Extract the (x, y) coordinate from the center of the cell holding the provided text.  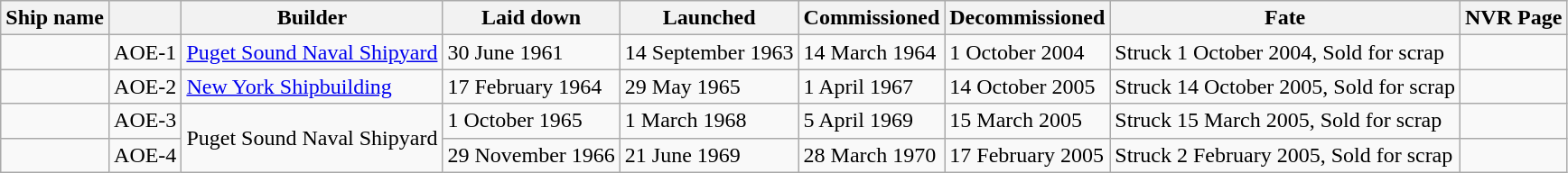
Struck 15 March 2005, Sold for scrap (1285, 121)
Decommissioned (1028, 18)
1 October 2004 (1028, 52)
Ship name (55, 18)
Laid down (531, 18)
Fate (1285, 18)
Commissioned (872, 18)
AOE-1 (145, 52)
17 February 2005 (1028, 155)
29 May 1965 (709, 86)
1 October 1965 (531, 121)
AOE-4 (145, 155)
17 February 1964 (531, 86)
21 June 1969 (709, 155)
14 March 1964 (872, 52)
1 April 1967 (872, 86)
15 March 2005 (1028, 121)
Struck 14 October 2005, Sold for scrap (1285, 86)
AOE-2 (145, 86)
1 March 1968 (709, 121)
14 September 1963 (709, 52)
New York Shipbuilding (313, 86)
5 April 1969 (872, 121)
NVR Page (1513, 18)
29 November 1966 (531, 155)
14 October 2005 (1028, 86)
Launched (709, 18)
AOE-3 (145, 121)
Struck 1 October 2004, Sold for scrap (1285, 52)
Struck 2 February 2005, Sold for scrap (1285, 155)
Builder (313, 18)
30 June 1961 (531, 52)
28 March 1970 (872, 155)
